Scan for the cell matching the given text and deliver its [X, Y] coordinate at center. 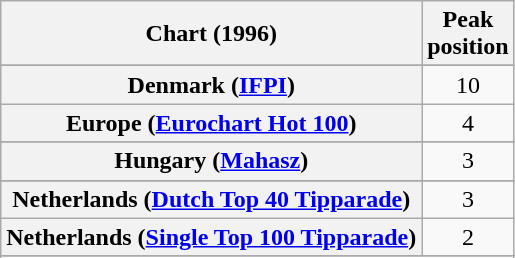
4 [468, 123]
Denmark (IFPI) [212, 85]
Netherlands (Single Top 100 Tipparade) [212, 237]
Peakposition [468, 34]
2 [468, 237]
Chart (1996) [212, 34]
10 [468, 85]
Hungary (Mahasz) [212, 161]
Europe (Eurochart Hot 100) [212, 123]
Netherlands (Dutch Top 40 Tipparade) [212, 199]
